Locate the cell with the specified text and output its [x, y] center coordinate. 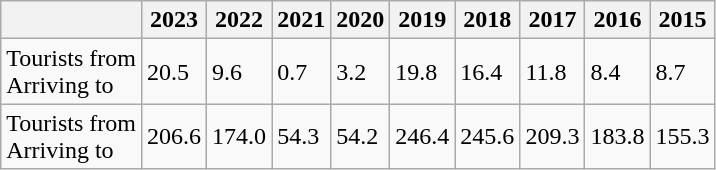
245.6 [488, 136]
8.4 [618, 72]
19.8 [422, 72]
20.5 [174, 72]
2020 [360, 20]
0.7 [302, 72]
54.3 [302, 136]
54.2 [360, 136]
3.2 [360, 72]
174.0 [240, 136]
246.4 [422, 136]
2021 [302, 20]
9.6 [240, 72]
2022 [240, 20]
2023 [174, 20]
2019 [422, 20]
183.8 [618, 136]
11.8 [552, 72]
2016 [618, 20]
2017 [552, 20]
8.7 [682, 72]
16.4 [488, 72]
206.6 [174, 136]
2018 [488, 20]
209.3 [552, 136]
155.3 [682, 136]
2015 [682, 20]
